Detect which cell encompasses the target text, then output its (x, y) center coordinate. 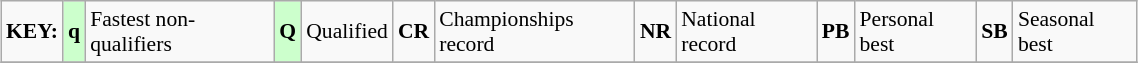
Personal best (916, 32)
q (74, 32)
Q (288, 32)
PB (836, 32)
Seasonal best (1075, 32)
Championships record (534, 32)
NR (656, 32)
SB (994, 32)
KEY: (32, 32)
Fastest non-qualifiers (180, 32)
National record (746, 32)
Qualified (347, 32)
CR (414, 32)
